Find where the given text appears and provide that cell's center as [x, y] coordinate. 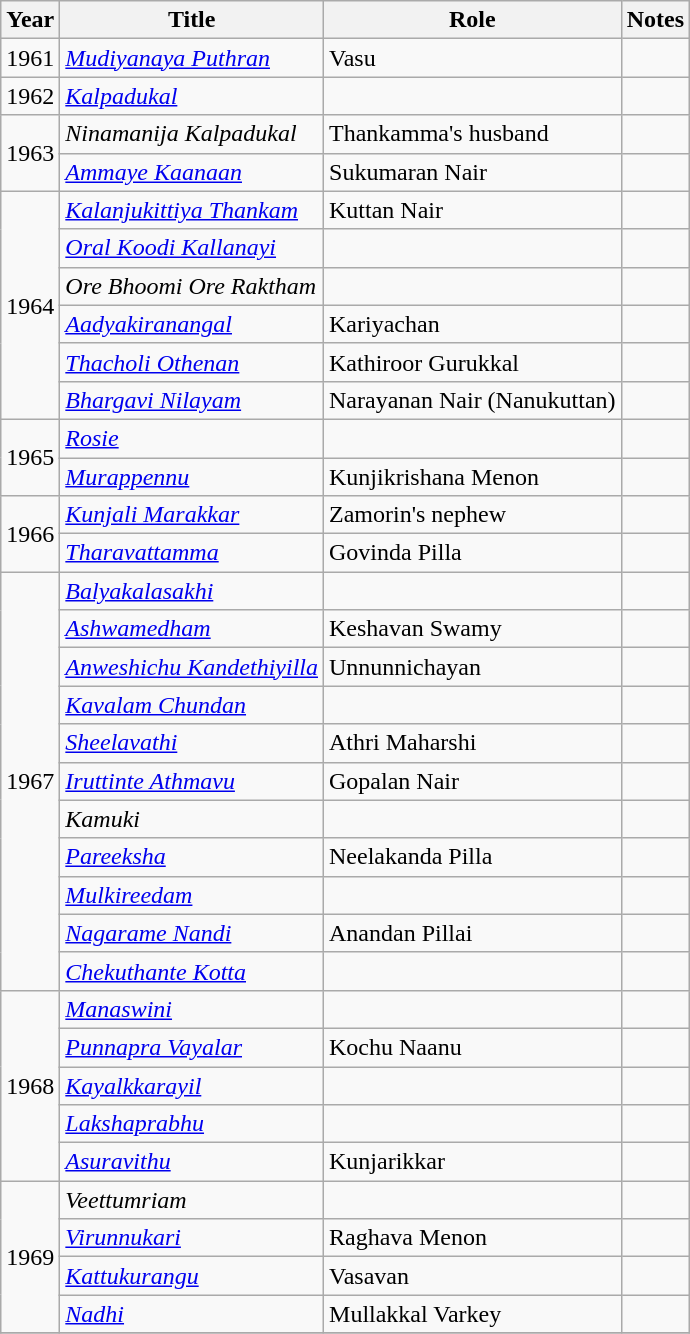
Tharavattamma [192, 553]
Year [30, 20]
Kariyachan [473, 324]
Mullakkal Varkey [473, 1314]
Neelakanda Pilla [473, 857]
Ore Bhoomi Ore Raktham [192, 286]
Kattukurangu [192, 1276]
Anandan Pillai [473, 933]
Kamuki [192, 819]
Thankamma's husband [473, 134]
Gopalan Nair [473, 781]
Virunnukari [192, 1238]
1967 [30, 782]
Punnapra Vayalar [192, 1047]
Nagarame Nandi [192, 933]
Kochu Naanu [473, 1047]
Veettumriam [192, 1200]
Ammaye Kaanaan [192, 172]
1965 [30, 457]
Kalpadukal [192, 96]
Kunjali Marakkar [192, 515]
Kavalam Chundan [192, 705]
1963 [30, 153]
Kunjikrishana Menon [473, 477]
Asuravithu [192, 1162]
Ninamanija Kalpadukal [192, 134]
Rosie [192, 438]
1969 [30, 1257]
Vasavan [473, 1276]
Bhargavi Nilayam [192, 400]
1968 [30, 1085]
Pareeksha [192, 857]
Notes [655, 20]
Kathiroor Gurukkal [473, 362]
Iruttinte Athmavu [192, 781]
Vasu [473, 58]
Chekuthante Kotta [192, 971]
Raghava Menon [473, 1238]
Thacholi Othenan [192, 362]
1966 [30, 534]
Kunjarikkar [473, 1162]
Ashwamedham [192, 629]
Lakshaprabhu [192, 1124]
Mudiyanaya Puthran [192, 58]
Aadyakiranangal [192, 324]
Kayalkkarayil [192, 1085]
Unnunnichayan [473, 667]
Sheelavathi [192, 743]
1964 [30, 305]
1961 [30, 58]
Murappennu [192, 477]
Sukumaran Nair [473, 172]
Zamorin's nephew [473, 515]
Role [473, 20]
Title [192, 20]
Govinda Pilla [473, 553]
Nadhi [192, 1314]
Mulkireedam [192, 895]
Athri Maharshi [473, 743]
Oral Koodi Kallanayi [192, 248]
Anweshichu Kandethiyilla [192, 667]
Keshavan Swamy [473, 629]
Balyakalasakhi [192, 591]
Kalanjukittiya Thankam [192, 210]
Manaswini [192, 1009]
Kuttan Nair [473, 210]
Narayanan Nair (Nanukuttan) [473, 400]
1962 [30, 96]
